Scan for the cell matching the given text and deliver its (X, Y) coordinate at center. 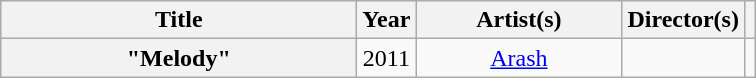
Title (179, 20)
2011 (386, 58)
Director(s) (684, 20)
Year (386, 20)
Artist(s) (519, 20)
Arash (519, 58)
"Melody" (179, 58)
